Provide the [X, Y] coordinate of the cell's center where the given text is located.  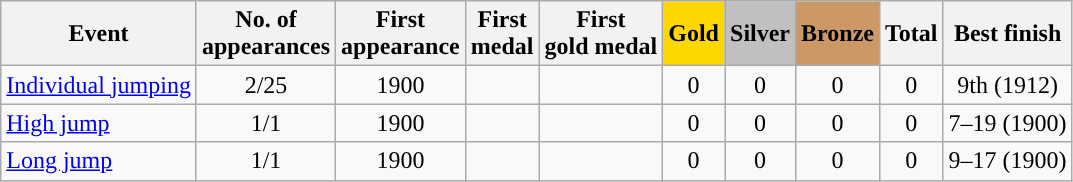
Event [99, 34]
Total [912, 34]
2/25 [266, 85]
High jump [99, 123]
7–19 (1900) [1008, 123]
No. ofappearances [266, 34]
9–17 (1900) [1008, 161]
Firstmedal [502, 34]
Best finish [1008, 34]
Firstgold medal [601, 34]
Bronze [838, 34]
Long jump [99, 161]
Individual jumping [99, 85]
Gold [694, 34]
9th (1912) [1008, 85]
Firstappearance [401, 34]
Silver [760, 34]
